Extract the [X, Y] coordinate from the center of the cell holding the provided text.  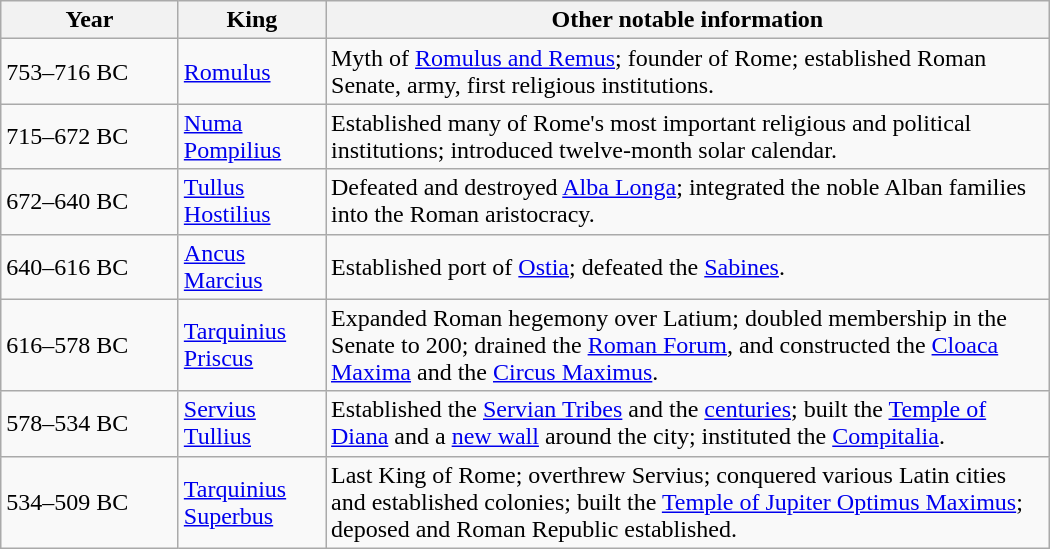
Defeated and destroyed Alba Longa; integrated the noble Alban families into the Roman aristocracy. [688, 202]
King [252, 20]
Tullus Hostilius [252, 202]
534–509 BC [90, 502]
616–578 BC [90, 345]
640–616 BC [90, 266]
Other notable information [688, 20]
Established many of Rome's most important religious and political institutions; introduced twelve-month solar calendar. [688, 136]
578–534 BC [90, 424]
715–672 BC [90, 136]
Tarquinius Priscus [252, 345]
672–640 BC [90, 202]
Established port of Ostia; defeated the Sabines. [688, 266]
Tarquinius Superbus [252, 502]
Numa Pompilius [252, 136]
753–716 BC [90, 72]
Established the Servian Tribes and the centuries; built the Temple of Diana and a new wall around the city; instituted the Compitalia. [688, 424]
Servius Tullius [252, 424]
Ancus Marcius [252, 266]
Myth of Romulus and Remus; founder of Rome; established Roman Senate, army, first religious institutions. [688, 72]
Year [90, 20]
Romulus [252, 72]
